Detect which cell encompasses the target text, then output its [X, Y] center coordinate. 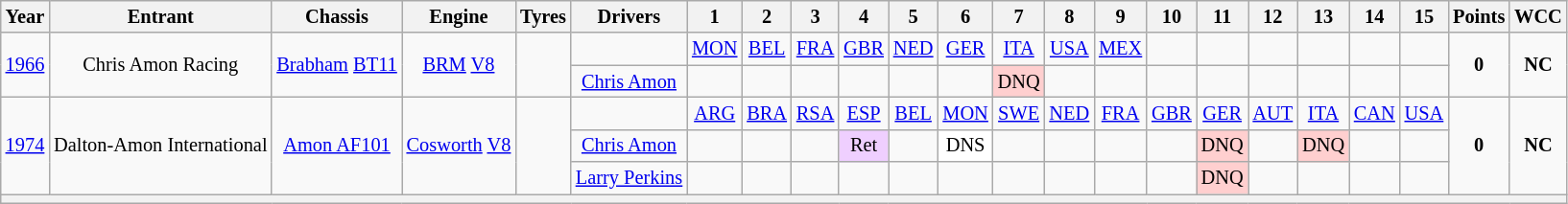
RSA [816, 113]
15 [1424, 16]
Entrant [160, 16]
ESP [864, 113]
7 [1019, 16]
10 [1172, 16]
Brabham BT11 [336, 65]
Cosworth V8 [459, 146]
9 [1121, 16]
Engine [459, 16]
Chris Amon Racing [160, 65]
AUT [1273, 113]
Ret [864, 146]
8 [1070, 16]
1 [714, 16]
MEX [1121, 49]
Year [25, 16]
Amon AF101 [336, 146]
11 [1223, 16]
Points [1479, 16]
Drivers [630, 16]
WCC [1538, 16]
1966 [25, 65]
14 [1374, 16]
13 [1323, 16]
Tyres [543, 16]
ARG [714, 113]
BRA [767, 113]
12 [1273, 16]
6 [965, 16]
4 [864, 16]
Larry Perkins [630, 178]
1974 [25, 146]
2 [767, 16]
BRM V8 [459, 65]
Chassis [336, 16]
Dalton-Amon International [160, 146]
3 [816, 16]
5 [914, 16]
CAN [1374, 113]
DNS [965, 146]
SWE [1019, 113]
